For the text-containing cell, return its midpoint in (x, y) coordinate format. 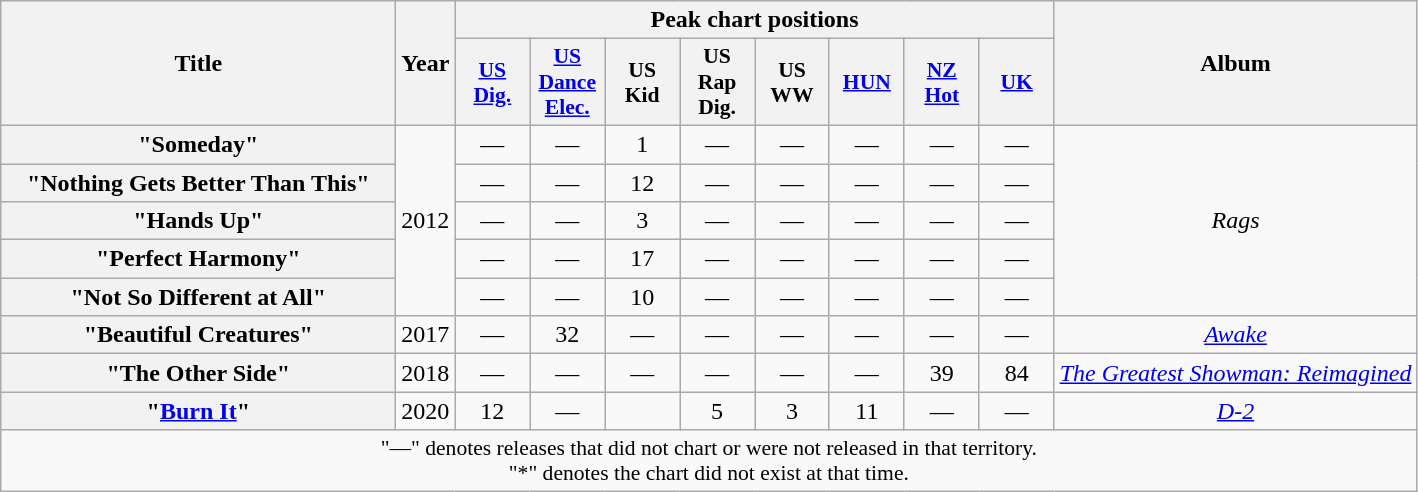
Year (426, 64)
39 (942, 373)
"Burn It" (198, 411)
HUN (866, 82)
The Greatest Showman: Reimagined (1236, 373)
USKid (642, 82)
USRap Dig. (718, 82)
2020 (426, 411)
2012 (426, 220)
2017 (426, 335)
5 (718, 411)
"Beautiful Creatures" (198, 335)
"—" denotes releases that did not chart or were not released in that territory."*" denotes the chart did not exist at that time. (709, 460)
"Someday" (198, 144)
D-2 (1236, 411)
USDance Elec. (568, 82)
32 (568, 335)
"Perfect Harmony" (198, 259)
84 (1016, 373)
Title (198, 64)
1 (642, 144)
UK (1016, 82)
Album (1236, 64)
17 (642, 259)
Awake (1236, 335)
NZHot (942, 82)
10 (642, 297)
Peak chart positions (754, 20)
"Not So Different at All" (198, 297)
"Hands Up" (198, 221)
USDig. (492, 82)
11 (866, 411)
USWW (792, 82)
Rags (1236, 220)
"The Other Side" (198, 373)
"Nothing Gets Better Than This" (198, 183)
2018 (426, 373)
